From the cell containing the given text, extract its center point as (x, y) coordinate. 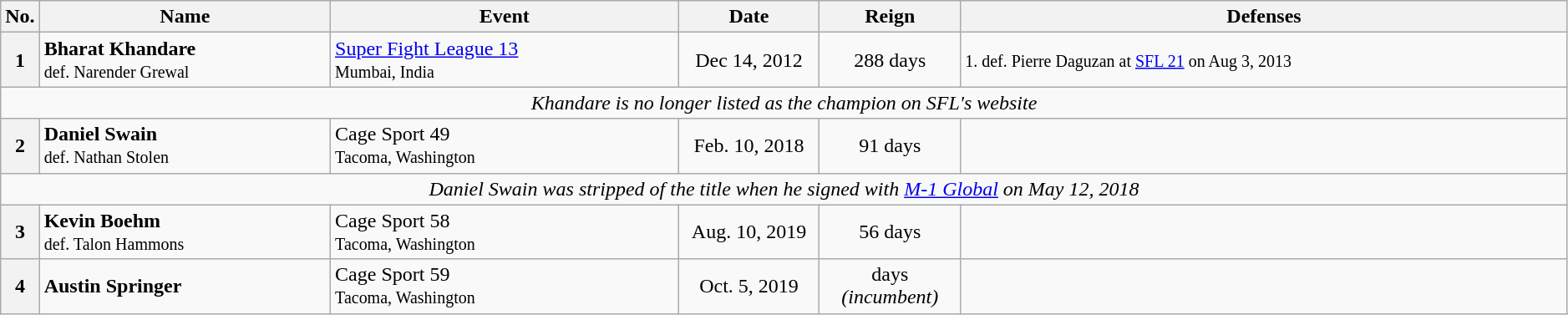
56 days (891, 232)
Cage Sport 58Tacoma, Washington (505, 232)
288 days (891, 60)
Defenses (1265, 17)
Aug. 10, 2019 (748, 232)
days(incumbent) (891, 286)
Feb. 10, 2018 (748, 145)
Reign (891, 17)
3 (20, 232)
No. (20, 17)
Khandare is no longer listed as the champion on SFL's website (784, 103)
Event (505, 17)
Daniel Swaindef. Nathan Stolen (185, 145)
1 (20, 60)
Austin Springer (185, 286)
2 (20, 145)
Kevin Boehmdef. Talon Hammons (185, 232)
91 days (891, 145)
Dec 14, 2012 (748, 60)
Name (185, 17)
Super Fight League 13Mumbai, India (505, 60)
Date (748, 17)
Cage Sport 59Tacoma, Washington (505, 286)
Bharat Khandaredef. Narender Grewal (185, 60)
Cage Sport 49Tacoma, Washington (505, 145)
1. def. Pierre Daguzan at SFL 21 on Aug 3, 2013 (1265, 60)
Daniel Swain was stripped of the title when he signed with M-1 Global on May 12, 2018 (784, 189)
4 (20, 286)
Oct. 5, 2019 (748, 286)
